Output the (X, Y) coordinate of the center of the cell containing the given text.  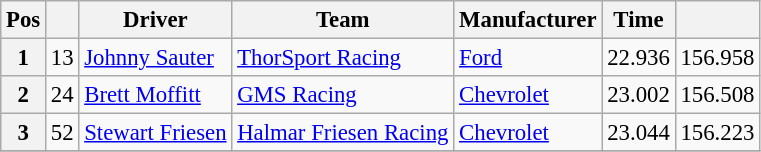
52 (62, 133)
23.044 (638, 133)
Halmar Friesen Racing (343, 133)
22.936 (638, 58)
Driver (156, 20)
Ford (528, 58)
3 (24, 133)
Brett Moffitt (156, 95)
ThorSport Racing (343, 58)
2 (24, 95)
Stewart Friesen (156, 133)
GMS Racing (343, 95)
Manufacturer (528, 20)
156.508 (718, 95)
Time (638, 20)
23.002 (638, 95)
1 (24, 58)
Johnny Sauter (156, 58)
13 (62, 58)
156.958 (718, 58)
156.223 (718, 133)
24 (62, 95)
Team (343, 20)
Pos (24, 20)
